Return [x, y] of the center of cell containing provided text 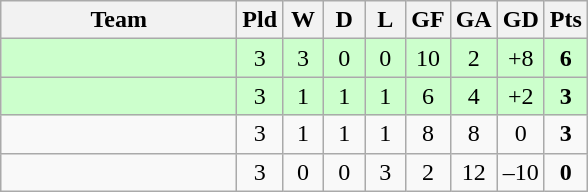
GD [520, 20]
W [304, 20]
Team [119, 20]
L [386, 20]
GA [474, 20]
4 [474, 96]
Pld [260, 20]
Pts [566, 20]
GF [428, 20]
+2 [520, 96]
D [344, 20]
+8 [520, 58]
10 [428, 58]
–10 [520, 172]
12 [474, 172]
